Identify which cell holds the provided text, then report its (x, y) central coordinate. 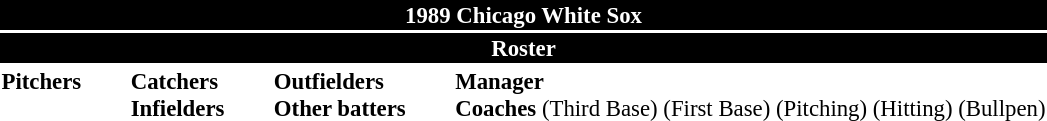
Roster (524, 48)
1989 Chicago White Sox (524, 15)
